From the cell containing the given text, extract its center point as (X, Y) coordinate. 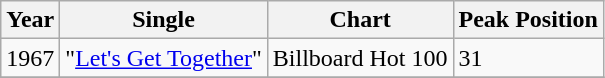
31 (528, 58)
Year (30, 20)
Peak Position (528, 20)
Chart (360, 20)
Single (164, 20)
"Let's Get Together" (164, 58)
Billboard Hot 100 (360, 58)
1967 (30, 58)
